Search for the cell housing the specified text and yield its (X, Y) center coordinate. 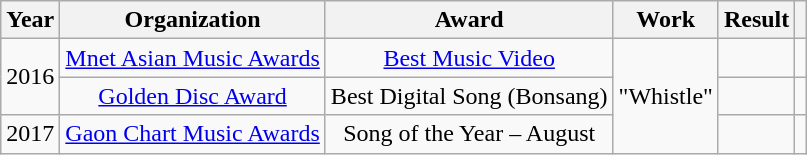
"Whistle" (666, 96)
Award (469, 20)
Best Music Video (469, 58)
Result (756, 20)
2017 (30, 134)
Mnet Asian Music Awards (193, 58)
Year (30, 20)
Song of the Year – August (469, 134)
2016 (30, 77)
Organization (193, 20)
Gaon Chart Music Awards (193, 134)
Best Digital Song (Bonsang) (469, 96)
Golden Disc Award (193, 96)
Work (666, 20)
